Scan for the cell matching the given text and deliver its (X, Y) coordinate at center. 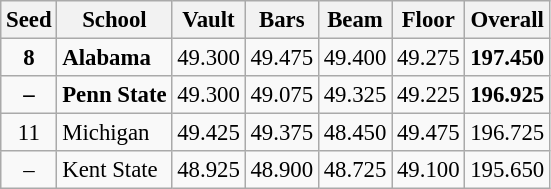
Seed (29, 20)
8 (29, 58)
49.100 (428, 170)
Beam (354, 20)
Penn State (114, 95)
48.925 (208, 170)
49.425 (208, 133)
49.325 (354, 95)
195.650 (508, 170)
Vault (208, 20)
Kent State (114, 170)
49.275 (428, 58)
11 (29, 133)
Michigan (114, 133)
196.925 (508, 95)
196.725 (508, 133)
Bars (282, 20)
197.450 (508, 58)
49.075 (282, 95)
48.900 (282, 170)
Alabama (114, 58)
49.375 (282, 133)
48.450 (354, 133)
Overall (508, 20)
48.725 (354, 170)
Floor (428, 20)
49.400 (354, 58)
49.225 (428, 95)
School (114, 20)
